Detect which cell encompasses the target text, then output its (X, Y) center coordinate. 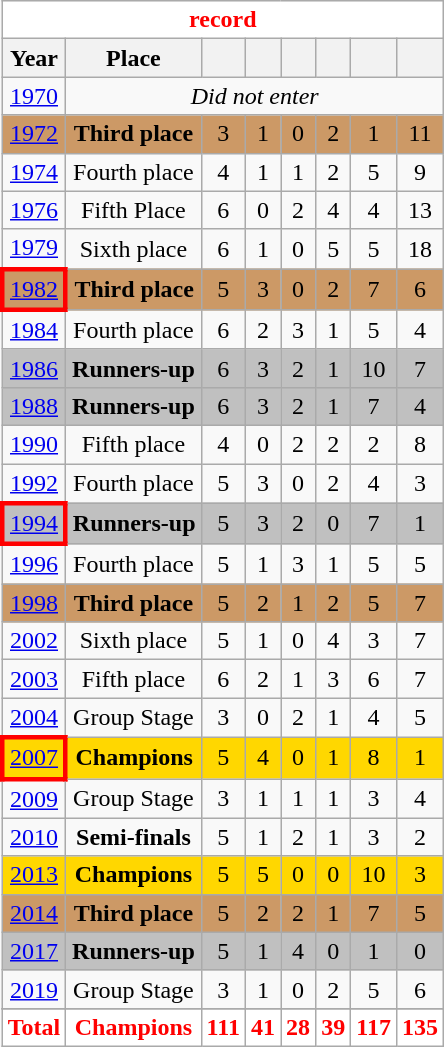
2004 (34, 718)
28 (298, 1027)
1998 (34, 603)
135 (420, 1027)
Total (34, 1027)
1974 (34, 172)
1996 (34, 564)
2009 (34, 798)
39 (334, 1027)
1970 (34, 96)
9 (420, 172)
1972 (34, 134)
13 (420, 210)
2003 (34, 679)
Year (34, 58)
1990 (34, 444)
2014 (34, 913)
1976 (34, 210)
2017 (34, 951)
117 (374, 1027)
1979 (34, 249)
111 (223, 1027)
record (222, 20)
Did not enter (255, 96)
41 (262, 1027)
1986 (34, 368)
18 (420, 249)
2013 (34, 875)
2007 (34, 758)
Fifth Place (134, 210)
2010 (34, 837)
11 (420, 134)
1982 (34, 290)
1994 (34, 524)
1984 (34, 330)
2002 (34, 641)
1992 (34, 484)
Semi-finals (134, 837)
1988 (34, 406)
Place (134, 58)
2019 (34, 989)
